Find where the given text appears and provide that cell's center as (X, Y) coordinate. 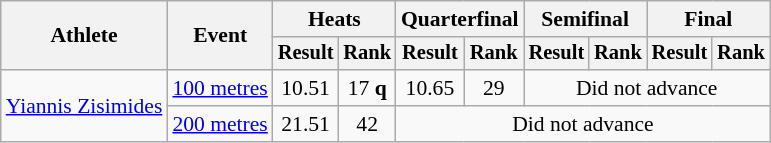
10.65 (430, 88)
Yiannis Zisimides (84, 106)
Heats (334, 19)
17 q (367, 88)
Final (708, 19)
29 (494, 88)
21.51 (306, 124)
100 metres (220, 88)
42 (367, 124)
200 metres (220, 124)
Athlete (84, 36)
Quarterfinal (460, 19)
Semifinal (586, 19)
10.51 (306, 88)
Event (220, 36)
